Provide the (x, y) coordinate of the cell's center where the given text is located.  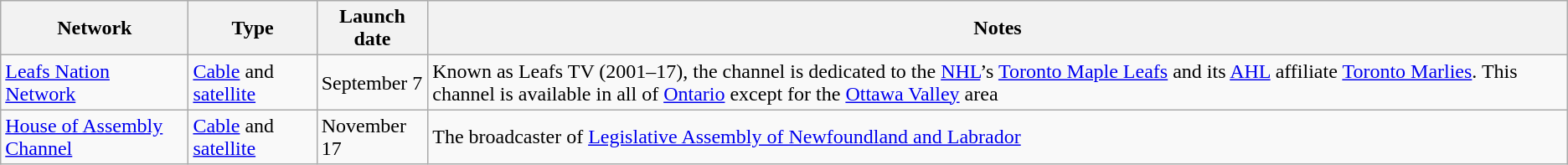
Notes (998, 28)
September 7 (372, 82)
Network (95, 28)
Launch date (372, 28)
House of Assembly Channel (95, 137)
The broadcaster of Legislative Assembly of Newfoundland and Labrador (998, 137)
Type (253, 28)
Leafs Nation Network (95, 82)
November 17 (372, 137)
